Extract the (X, Y) coordinate from the center of the cell holding the provided text.  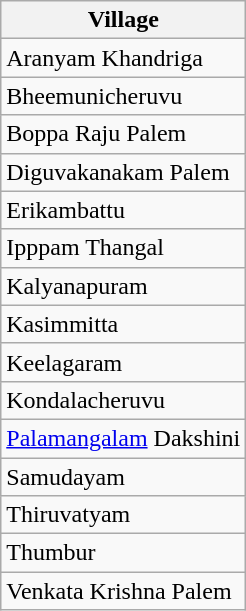
Bheemunicheruvu (124, 96)
Erikambattu (124, 210)
Thiruvatyam (124, 515)
Keelagaram (124, 362)
Boppa Raju Palem (124, 134)
Palamangalam Dakshini (124, 438)
Kondalacheruvu (124, 400)
Kalyanapuram (124, 286)
Aranyam Khandriga (124, 58)
Thumbur (124, 553)
Diguvakanakam Palem (124, 172)
Kasimmitta (124, 324)
Samudayam (124, 477)
Ipppam Thangal (124, 248)
Venkata Krishna Palem (124, 591)
Village (124, 20)
